Scan for the cell matching the given text and deliver its [x, y] coordinate at center. 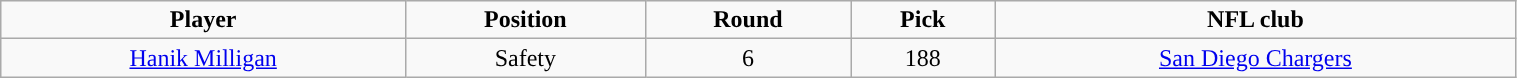
Round [748, 20]
Hanik Milligan [204, 58]
NFL club [1256, 20]
188 [923, 58]
Pick [923, 20]
Position [526, 20]
Safety [526, 58]
San Diego Chargers [1256, 58]
6 [748, 58]
Player [204, 20]
